From the cell containing the given text, extract its center point as [X, Y] coordinate. 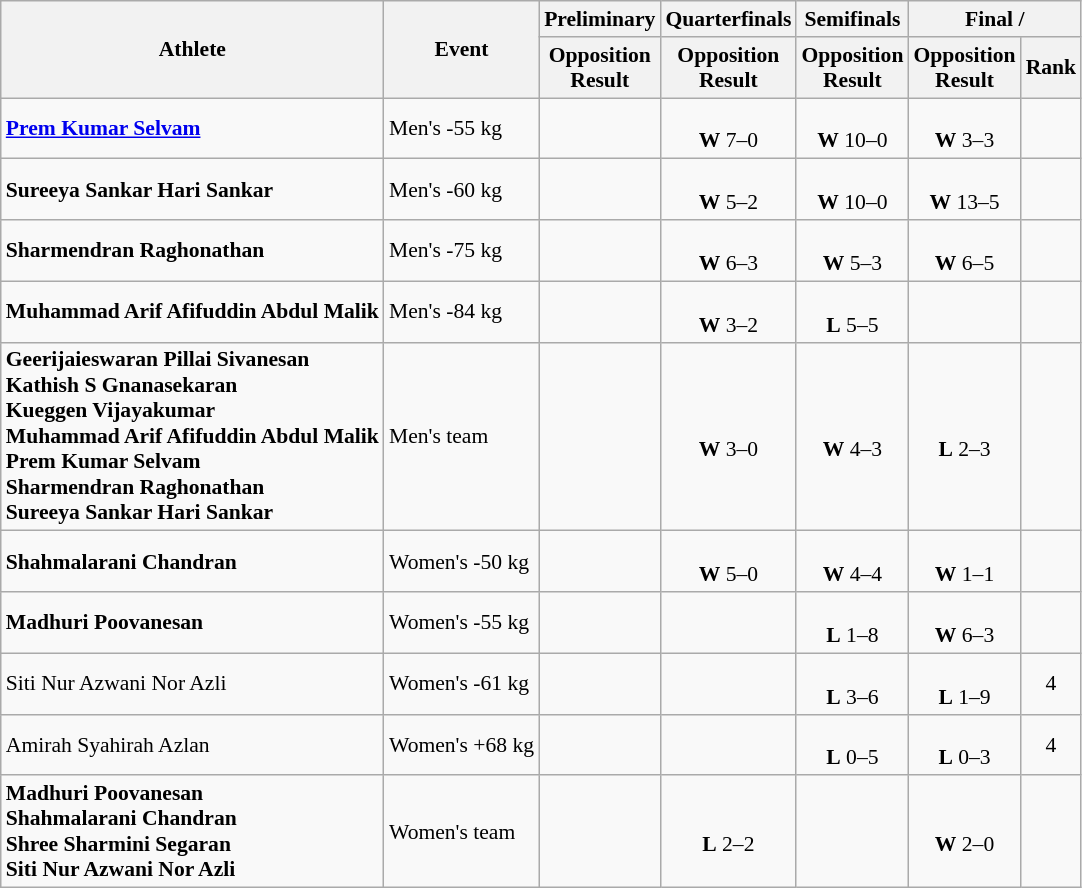
Shahmalarani Chandran [192, 562]
Women's -61 kg [462, 684]
Madhuri Poovanesan [192, 622]
W 4–4 [852, 562]
L 3–6 [852, 684]
Athlete [192, 50]
W 3–0 [728, 436]
Men's team [462, 436]
L 2–2 [728, 832]
Preliminary [600, 19]
Madhuri PoovanesanShahmalarani ChandranShree Sharmini SegaranSiti Nur Azwani Nor Azli [192, 832]
Prem Kumar Selvam [192, 128]
W 4–3 [852, 436]
Men's -75 kg [462, 250]
W 3–2 [728, 312]
Men's -55 kg [462, 128]
Men's -60 kg [462, 190]
L 0–3 [964, 744]
Amirah Syahirah Azlan [192, 744]
Women's +68 kg [462, 744]
W 5–3 [852, 250]
Semifinals [852, 19]
Siti Nur Azwani Nor Azli [192, 684]
W 3–3 [964, 128]
L 1–8 [852, 622]
Sureeya Sankar Hari Sankar [192, 190]
Quarterfinals [728, 19]
Women's -55 kg [462, 622]
L 0–5 [852, 744]
L 1–9 [964, 684]
W 5–2 [728, 190]
Women's team [462, 832]
Event [462, 50]
Women's -50 kg [462, 562]
W 2–0 [964, 832]
W 5–0 [728, 562]
W 1–1 [964, 562]
Rank [1052, 68]
Sharmendran Raghonathan [192, 250]
L 5–5 [852, 312]
L 2–3 [964, 436]
W 7–0 [728, 128]
Muhammad Arif Afifuddin Abdul Malik [192, 312]
W 13–5 [964, 190]
W 6–5 [964, 250]
Final / [994, 19]
Men's -84 kg [462, 312]
